Extract the [X, Y] coordinate from the center of the cell holding the provided text.  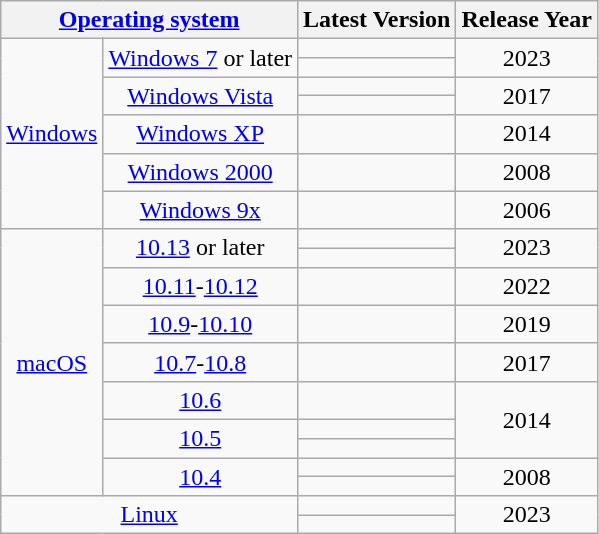
10.6 [200, 400]
Windows [52, 134]
10.5 [200, 438]
10.7-10.8 [200, 362]
Windows 9x [200, 210]
2019 [526, 324]
10.11-10.12 [200, 286]
2022 [526, 286]
10.4 [200, 477]
Windows XP [200, 134]
10.13 or later [200, 248]
Windows 7 or later [200, 58]
Windows Vista [200, 96]
Linux [150, 515]
10.9-10.10 [200, 324]
macOS [52, 362]
2006 [526, 210]
Operating system [150, 20]
Windows 2000 [200, 172]
Latest Version [377, 20]
Release Year [526, 20]
